Output the [X, Y] coordinate of the center of the cell containing the given text.  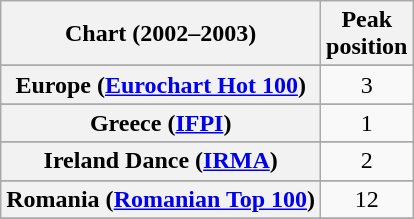
12 [367, 199]
Ireland Dance (IRMA) [161, 161]
Romania (Romanian Top 100) [161, 199]
2 [367, 161]
3 [367, 85]
1 [367, 123]
Peakposition [367, 34]
Chart (2002–2003) [161, 34]
Greece (IFPI) [161, 123]
Europe (Eurochart Hot 100) [161, 85]
